Search for the cell housing the specified text and yield its [x, y] center coordinate. 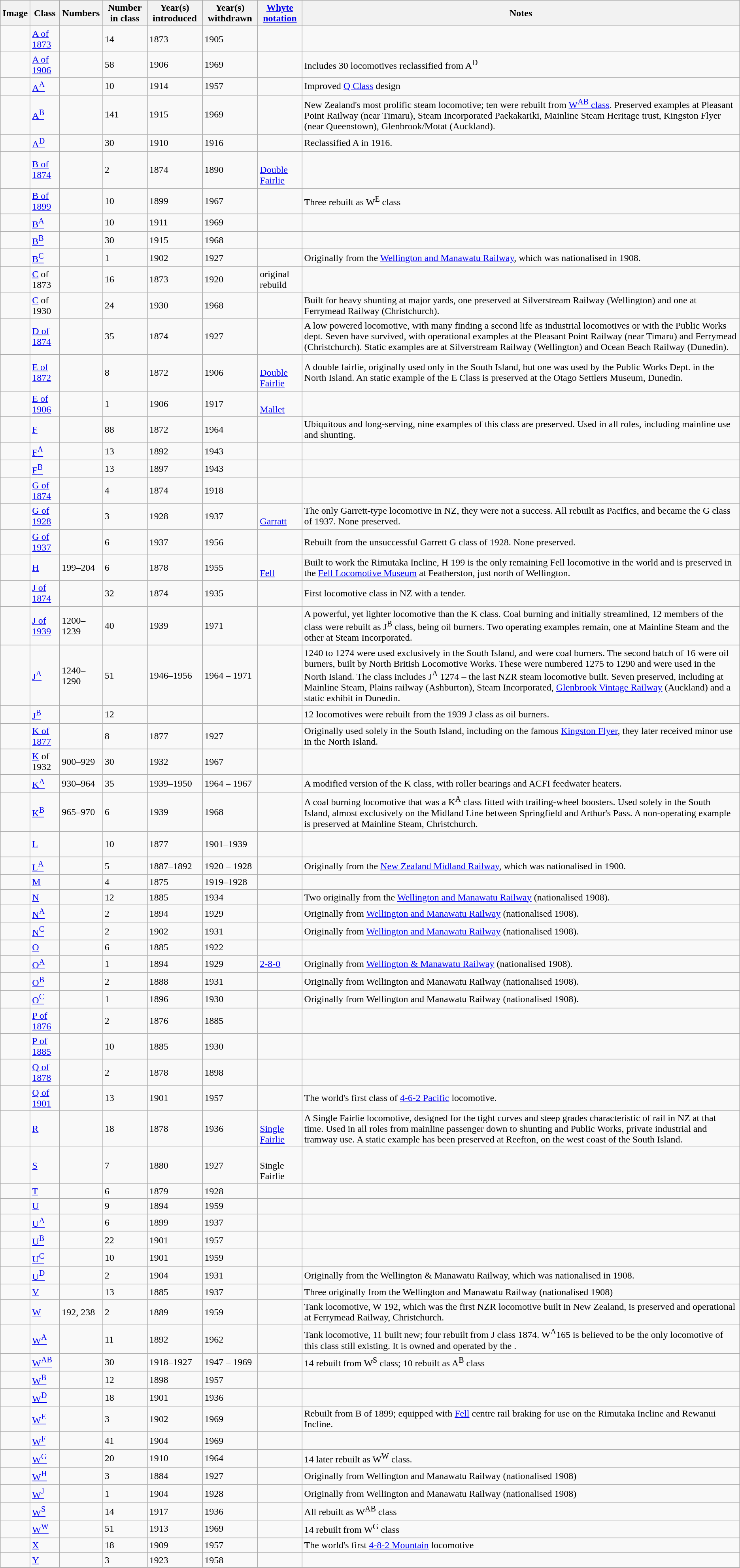
K of 1932 [45, 762]
JB [45, 714]
7 [125, 1165]
14 rebuilt from WS class; 10 rebuilt as AB class [521, 1362]
Reclassified A in 1916. [521, 143]
Originally from Wellington & Manawatu Railway (nationalised 1908). [521, 964]
WW [45, 1529]
1919–1928 [230, 882]
12 locomotives were rebuilt from the 1939 J class as oil burners. [521, 714]
Improved Q Class design [521, 86]
UC [45, 1258]
58 [125, 65]
U [45, 1206]
41 [125, 1441]
UB [45, 1240]
1896 [175, 999]
1971 [230, 626]
192, 238 [81, 1312]
1955 [230, 568]
T [45, 1191]
J of 1874 [45, 593]
V [45, 1292]
1946–1956 [175, 675]
OA [45, 964]
WD [45, 1398]
WA [45, 1339]
C of 1873 [45, 279]
UD [45, 1276]
D of 1874 [45, 337]
J of 1939 [45, 626]
Q of 1901 [45, 1098]
BB [45, 240]
H [45, 568]
1887–1892 [175, 866]
Year(s) withdrawn [230, 13]
WH [45, 1476]
Originally from the Wellington & Manawatu Railway, which was nationalised in 1908. [521, 1276]
BC [45, 258]
G of 1874 [45, 490]
F [45, 429]
Rebuilt from B of 1899; equipped with Fell centre rail braking for use on the Rimutaka Incline and Rewanui Incline. [521, 1419]
First locomotive class in NZ with a tender. [521, 593]
9 [125, 1206]
199–204 [81, 568]
Tank locomotive, W 192, which was the first NZR locomotive built in New Zealand, is preserved and operational at Ferrymead Railway, Christchurch. [521, 1312]
The world's first 4-8-2 Mountain locomotive [521, 1545]
WF [45, 1441]
1916 [230, 143]
1964 – 1971 [230, 675]
X [45, 1545]
FA [45, 452]
1934 [230, 897]
1897 [175, 469]
40 [125, 626]
Whyte notation [280, 13]
KA [45, 784]
1240–1290 [81, 675]
P of 1885 [45, 1046]
Three originally from the Wellington and Manawatu Railway (nationalised 1908) [521, 1292]
1884 [175, 1476]
1920 [230, 279]
1932 [175, 762]
Image [15, 13]
G of 1937 [45, 542]
KB [45, 812]
WG [45, 1458]
E of 1906 [45, 404]
A modified version of the K class, with roller bearings and ACFI feedwater heaters. [521, 784]
1876 [175, 1021]
Two originally from the Wellington and Manawatu Railway (nationalised 1908). [521, 897]
E of 1872 [45, 373]
1939–1950 [175, 784]
WE [45, 1419]
N [45, 897]
22 [125, 1240]
A of 1906 [45, 65]
P of 1876 [45, 1021]
UA [45, 1223]
1880 [175, 1165]
930–964 [81, 784]
1911 [175, 223]
1905 [230, 39]
JA [45, 675]
OB [45, 982]
1956 [230, 542]
1964 – 1967 [230, 784]
Numbers [81, 13]
WAB [45, 1362]
Rebuilt from the unsuccessful Garrett G class of 1928. None preserved. [521, 542]
1889 [175, 1312]
Originally from the Wellington and Manawatu Railway, which was nationalised in 1908. [521, 258]
original rebuild [280, 279]
Three rebuilt as WE class [521, 201]
32 [125, 593]
88 [125, 429]
24 [125, 305]
900–929 [81, 762]
B of 1874 [45, 170]
S [45, 1165]
LA [45, 866]
1901–1939 [230, 844]
G of 1928 [45, 516]
Fell [280, 568]
1888 [175, 982]
Number in class [125, 13]
C of 1930 [45, 305]
965–970 [81, 812]
OC [45, 999]
20 [125, 1458]
1920 – 1928 [230, 866]
16 [125, 279]
A of 1873 [45, 39]
AB [45, 115]
1918–1927 [175, 1362]
R [45, 1129]
Notes [521, 13]
Ubiquitous and long-serving, nine examples of this class are preserved. Used in all roles, including mainline use and shunting. [521, 429]
NA [45, 914]
2-8-0 [280, 964]
1914 [175, 86]
1879 [175, 1191]
BA [45, 223]
Originally from the New Zealand Midland Railway, which was nationalised in 1900. [521, 866]
Y [45, 1560]
WB [45, 1380]
1922 [230, 948]
The only Garrett-type locomotive in NZ, they were not a success. All rebuilt as Pacifics, and became the G class of 1937. None preserved. [521, 516]
1875 [175, 882]
1918 [230, 490]
11 [125, 1339]
AA [45, 86]
AD [45, 143]
1200–1239 [81, 626]
The world's first class of 4-6-2 Pacific locomotive. [521, 1098]
Garratt [280, 516]
Q of 1878 [45, 1072]
Mallet [280, 404]
FB [45, 469]
Built for heavy shunting at major yards, one preserved at Silverstream Railway (Wellington) and one at Ferrymead Railway (Christchurch). [521, 305]
5 [125, 866]
WJ [45, 1493]
Class [45, 13]
1909 [175, 1545]
14 later rebuilt as WW class. [521, 1458]
14 rebuilt from WG class [521, 1529]
B of 1899 [45, 201]
1913 [175, 1529]
Year(s) introduced [175, 13]
WS [45, 1511]
Originally used solely in the South Island, including on the famous Kingston Flyer, they later received minor use in the North Island. [521, 736]
L [45, 844]
K of 1877 [45, 736]
W [45, 1312]
1923 [175, 1560]
1890 [230, 170]
Includes 30 locomotives reclassified from AD [521, 65]
NC [45, 931]
1935 [230, 593]
141 [125, 115]
1958 [230, 1560]
All rebuilt as WAB class [521, 1511]
1962 [230, 1339]
1947 – 1969 [230, 1362]
O [45, 948]
M [45, 882]
